Determine the [X, Y] coordinate at the center of the cell enclosing the given text.  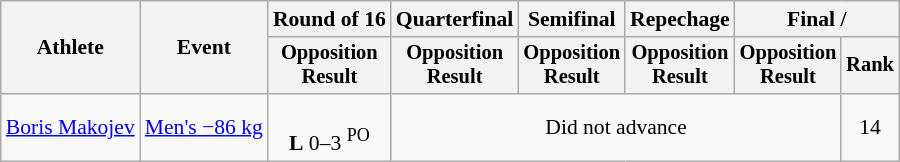
Men's −86 kg [204, 128]
Did not advance [616, 128]
Boris Makojev [70, 128]
Event [204, 48]
Repechage [680, 19]
14 [870, 128]
Final / [817, 19]
Rank [870, 66]
Quarterfinal [455, 19]
Semifinal [572, 19]
Athlete [70, 48]
L 0–3 PO [330, 128]
Round of 16 [330, 19]
